Determine the (X, Y) coordinate at the center of the cell enclosing the given text.  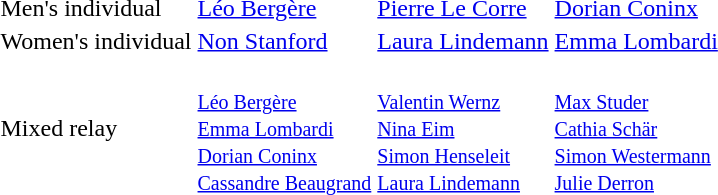
Non Stanford (284, 41)
Laura Lindemann (463, 41)
